Return the (X, Y) coordinate for the center point of the cell that contains the specified text.  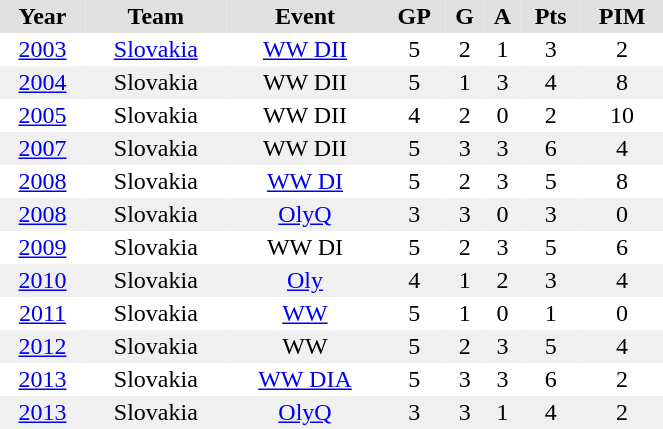
WW DIA (306, 380)
2012 (42, 346)
2003 (42, 50)
2010 (42, 280)
2009 (42, 248)
Team (156, 16)
Year (42, 16)
Oly (306, 280)
2007 (42, 148)
Event (306, 16)
2004 (42, 82)
A (502, 16)
2005 (42, 116)
G (464, 16)
Pts (551, 16)
GP (414, 16)
2011 (42, 314)
